Find where the given text appears and provide that cell's center as [X, Y] coordinate. 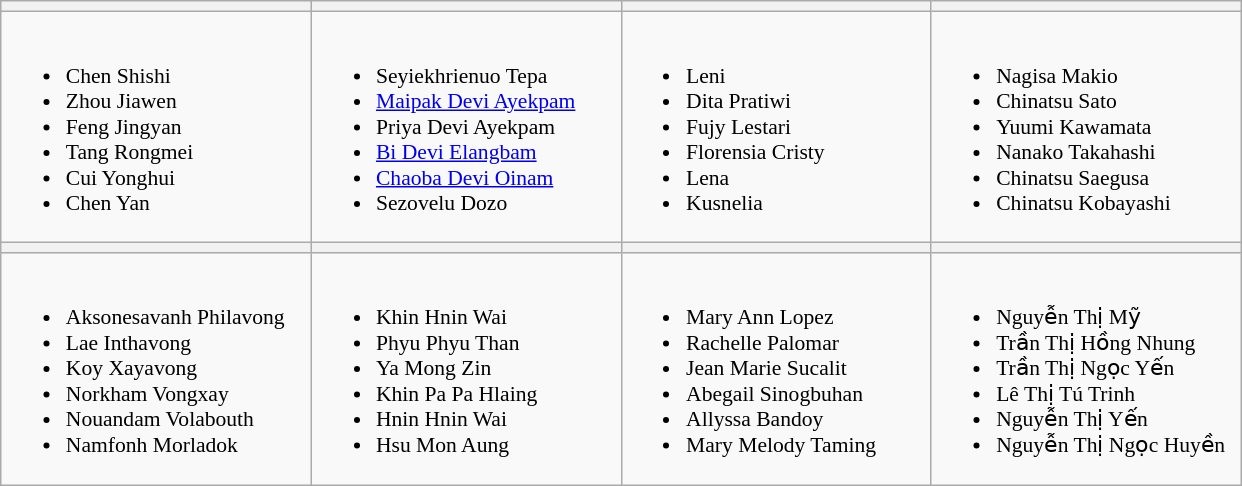
Seyiekhrienuo TepaMaipak Devi AyekpamPriya Devi AyekpamBi Devi ElangbamChaoba Devi OinamSezovelu Dozo [466, 127]
Khin Hnin WaiPhyu Phyu ThanYa Mong ZinKhin Pa Pa HlaingHnin Hnin WaiHsu Mon Aung [466, 369]
Nguyễn Thị MỹTrần Thị Hồng NhungTrần Thị Ngọc YếnLê Thị Tú TrinhNguyễn Thị YếnNguyễn Thị Ngọc Huyền [1086, 369]
Nagisa MakioChinatsu SatoYuumi KawamataNanako TakahashiChinatsu SaegusaChinatsu Kobayashi [1086, 127]
Chen ShishiZhou JiawenFeng JingyanTang RongmeiCui YonghuiChen Yan [156, 127]
Aksonesavanh PhilavongLae InthavongKoy XayavongNorkham VongxayNouandam VolabouthNamfonh Morladok [156, 369]
LeniDita PratiwiFujy LestariFlorensia CristyLenaKusnelia [776, 127]
Mary Ann LopezRachelle PalomarJean Marie SucalitAbegail SinogbuhanAllyssa BandoyMary Melody Taming [776, 369]
